Find where the given text appears and provide that cell's center as (X, Y) coordinate. 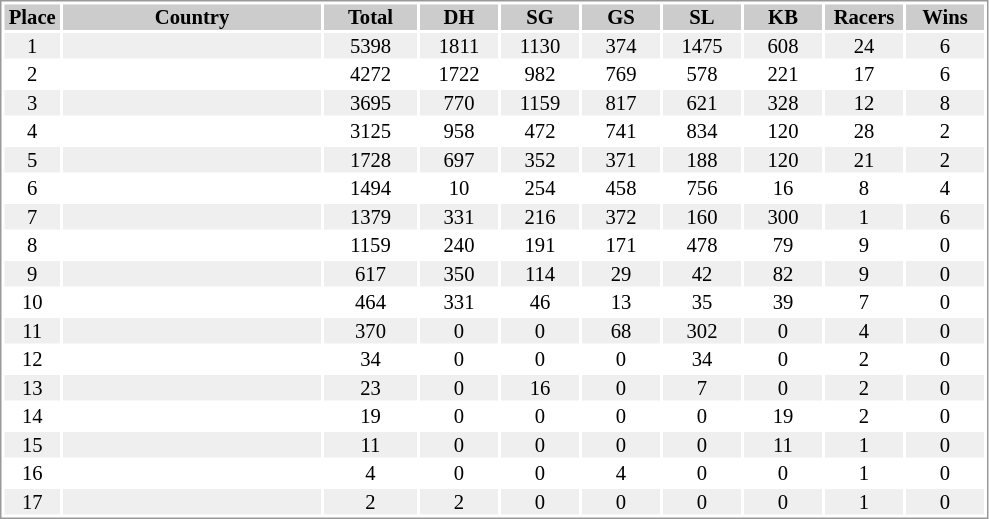
621 (702, 103)
171 (621, 245)
14 (32, 417)
458 (621, 189)
1475 (702, 46)
46 (540, 303)
35 (702, 303)
371 (621, 160)
608 (783, 46)
834 (702, 131)
240 (459, 245)
328 (783, 103)
24 (864, 46)
82 (783, 274)
478 (702, 245)
1494 (370, 189)
KB (783, 17)
DH (459, 17)
1379 (370, 217)
160 (702, 217)
464 (370, 303)
4272 (370, 75)
SG (540, 17)
23 (370, 388)
42 (702, 274)
15 (32, 445)
374 (621, 46)
Total (370, 17)
191 (540, 245)
756 (702, 189)
Racers (864, 17)
5398 (370, 46)
Country (192, 17)
958 (459, 131)
221 (783, 75)
3 (32, 103)
770 (459, 103)
114 (540, 274)
Wins (945, 17)
3695 (370, 103)
472 (540, 131)
578 (702, 75)
982 (540, 75)
1722 (459, 75)
300 (783, 217)
188 (702, 160)
79 (783, 245)
1728 (370, 160)
372 (621, 217)
741 (621, 131)
697 (459, 160)
216 (540, 217)
302 (702, 331)
29 (621, 274)
GS (621, 17)
39 (783, 303)
68 (621, 331)
28 (864, 131)
21 (864, 160)
SL (702, 17)
3125 (370, 131)
350 (459, 274)
1811 (459, 46)
617 (370, 274)
352 (540, 160)
5 (32, 160)
769 (621, 75)
817 (621, 103)
370 (370, 331)
Place (32, 17)
254 (540, 189)
1130 (540, 46)
